Provide the [x, y] coordinate of the cell's center where the given text is located.  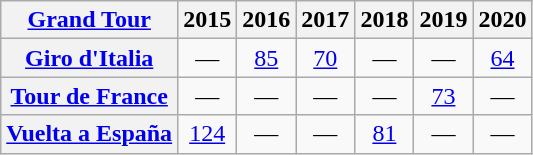
64 [502, 58]
2018 [384, 20]
73 [444, 96]
Tour de France [90, 96]
Giro d'Italia [90, 58]
85 [266, 58]
70 [326, 58]
2019 [444, 20]
2017 [326, 20]
2020 [502, 20]
2016 [266, 20]
Grand Tour [90, 20]
124 [208, 134]
Vuelta a España [90, 134]
2015 [208, 20]
81 [384, 134]
